Return the [x, y] coordinate for the center point of the cell that contains the specified text.  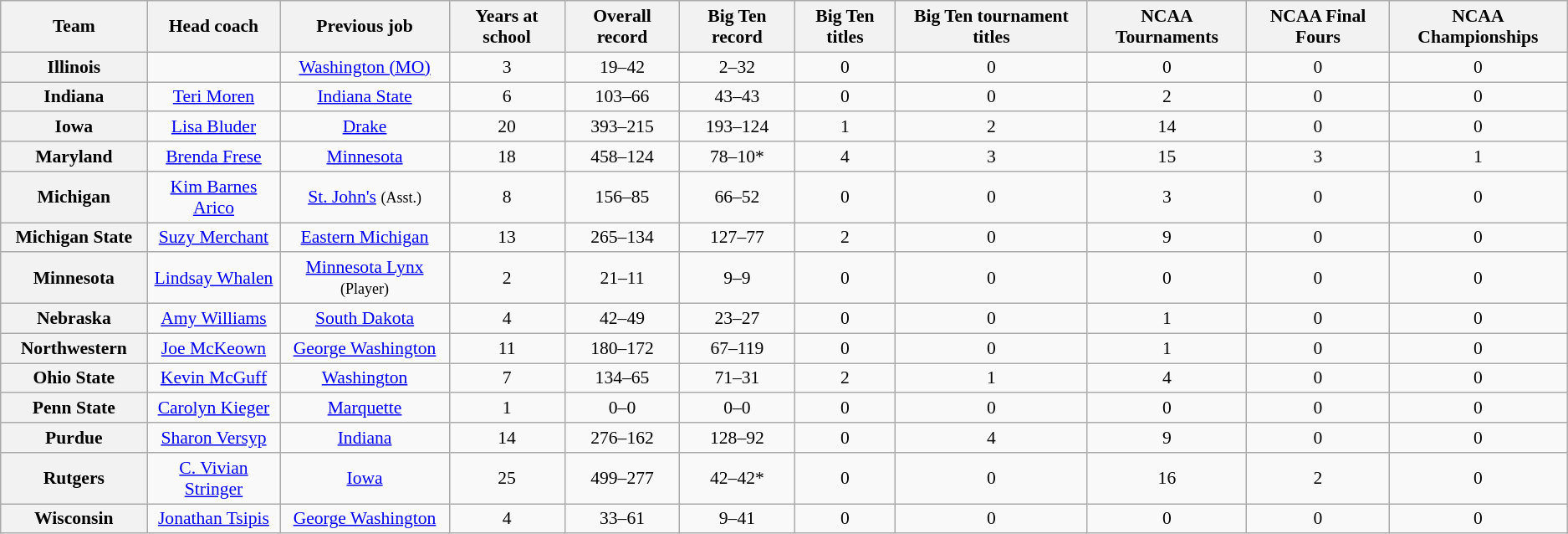
Wisconsin [74, 519]
9–41 [738, 519]
21–11 [622, 278]
23–27 [738, 319]
Big Ten titles [845, 27]
499–277 [622, 479]
Kim Barnes Arico [214, 198]
15 [1167, 157]
43–43 [738, 97]
Purdue [74, 438]
Teri Moren [214, 97]
128–92 [738, 438]
Big Ten tournament titles [992, 27]
St. John's (Asst.) [365, 198]
Washington [365, 378]
66–52 [738, 198]
Lisa Bluder [214, 127]
C. Vivian Stringer [214, 479]
Indiana State [365, 97]
67–119 [738, 348]
Northwestern [74, 348]
276–162 [622, 438]
Joe McKeown [214, 348]
42–49 [622, 319]
Big Ten record [738, 27]
Minnesota Lynx (Player) [365, 278]
NCAA Championships [1479, 27]
Sharon Versyp [214, 438]
Drake [365, 127]
156–85 [622, 198]
Nebraska [74, 319]
19–42 [622, 67]
103–66 [622, 97]
Eastern Michigan [365, 238]
25 [507, 479]
Lindsay Whalen [214, 278]
7 [507, 378]
265–134 [622, 238]
2–32 [738, 67]
Michigan State [74, 238]
Head coach [214, 27]
Suzy Merchant [214, 238]
Ohio State [74, 378]
Overall record [622, 27]
11 [507, 348]
Previous job [365, 27]
Amy Williams [214, 319]
13 [507, 238]
20 [507, 127]
33–61 [622, 519]
193–124 [738, 127]
Years at school [507, 27]
6 [507, 97]
NCAA Final Fours [1318, 27]
8 [507, 198]
9–9 [738, 278]
Brenda Frese [214, 157]
Team [74, 27]
42–42* [738, 479]
71–31 [738, 378]
Illinois [74, 67]
Jonathan Tsipis [214, 519]
Michigan [74, 198]
Kevin McGuff [214, 378]
180–172 [622, 348]
South Dakota [365, 319]
393–215 [622, 127]
16 [1167, 479]
NCAA Tournaments [1167, 27]
Washington (MO) [365, 67]
Penn State [74, 408]
Rutgers [74, 479]
78–10* [738, 157]
Maryland [74, 157]
458–124 [622, 157]
18 [507, 157]
Marquette [365, 408]
127–77 [738, 238]
134–65 [622, 378]
Carolyn Kieger [214, 408]
